Extract the [x, y] coordinate from the center of the cell holding the provided text.  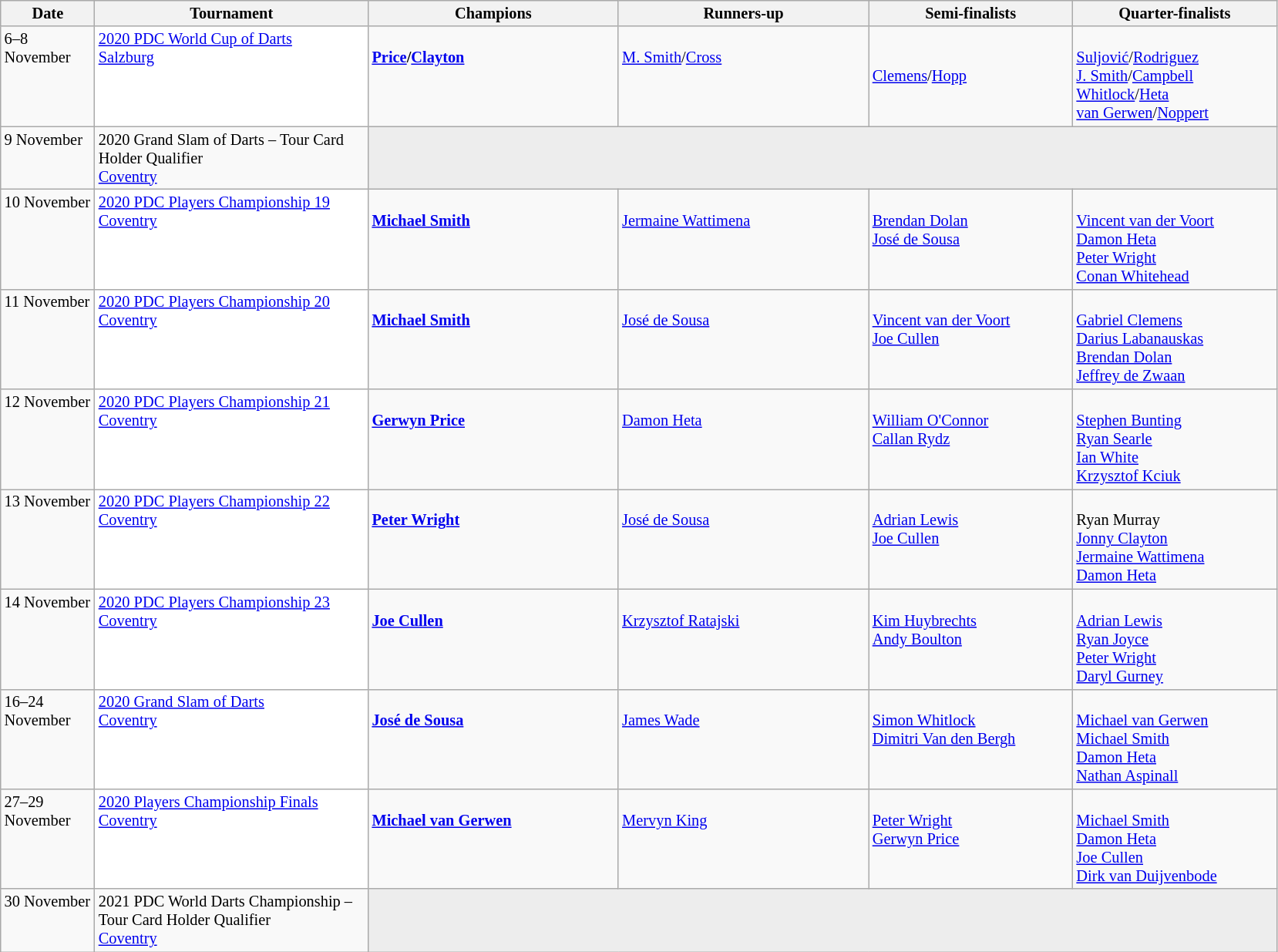
Champions [493, 13]
11 November [48, 339]
Vincent van der Voort Joe Cullen [971, 339]
2021 PDC World Darts Championship – Tour Card Holder Qualifier Coventry [231, 920]
M. Smith/Cross [743, 76]
Semi-finalists [971, 13]
6–8 November [48, 76]
Date [48, 13]
William O'Connor Callan Rydz [971, 439]
Damon Heta [743, 439]
13 November [48, 539]
Peter Wright [493, 539]
Jermaine Wattimena [743, 239]
2020 PDC Players Championship 19 Coventry [231, 239]
Price/Clayton [493, 76]
2020 Players Championship Finals Coventry [231, 839]
Michael van Gerwen [493, 839]
Michael Smith Damon Heta Joe Cullen Dirk van Duijvenbode [1175, 839]
James Wade [743, 739]
Kim Huybrechts Andy Boulton [971, 639]
Tournament [231, 13]
10 November [48, 239]
27–29 November [48, 839]
Gabriel Clemens Darius Labanauskas Brendan Dolan Jeffrey de Zwaan [1175, 339]
2020 Grand Slam of Darts – Tour Card Holder Qualifier Coventry [231, 158]
Adrian Lewis Joe Cullen [971, 539]
12 November [48, 439]
16–24 November [48, 739]
Runners-up [743, 13]
Vincent van der Voort Damon Heta Peter Wright Conan Whitehead [1175, 239]
Michael van Gerwen Michael Smith Damon Heta Nathan Aspinall [1175, 739]
Krzysztof Ratajski [743, 639]
Mervyn King [743, 839]
Suljović/Rodriguez J. Smith/Campbell Whitlock/Heta van Gerwen/Noppert [1175, 76]
2020 PDC World Cup of Darts Salzburg [231, 76]
14 November [48, 639]
2020 PDC Players Championship 20 Coventry [231, 339]
9 November [48, 158]
2020 PDC Players Championship 22 Coventry [231, 539]
Ryan Murray Jonny Clayton Jermaine Wattimena Damon Heta [1175, 539]
2020 Grand Slam of Darts Coventry [231, 739]
2020 PDC Players Championship 23 Coventry [231, 639]
Quarter-finalists [1175, 13]
Brendan Dolan José de Sousa [971, 239]
Peter Wright Gerwyn Price [971, 839]
Adrian Lewis Ryan Joyce Peter Wright Daryl Gurney [1175, 639]
30 November [48, 920]
Gerwyn Price [493, 439]
2020 PDC Players Championship 21 Coventry [231, 439]
Stephen Bunting Ryan Searle Ian White Krzysztof Kciuk [1175, 439]
Simon Whitlock Dimitri Van den Bergh [971, 739]
Joe Cullen [493, 639]
Clemens/Hopp [971, 76]
